Identify which cell holds the provided text, then report its [X, Y] central coordinate. 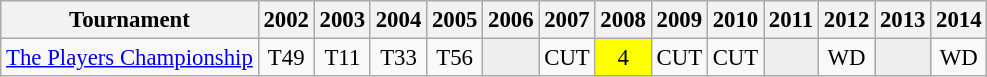
T56 [455, 58]
2014 [959, 20]
2013 [903, 20]
2008 [623, 20]
2002 [286, 20]
2003 [342, 20]
T33 [398, 58]
2005 [455, 20]
Tournament [130, 20]
2007 [567, 20]
2012 [846, 20]
2009 [679, 20]
2011 [792, 20]
The Players Championship [130, 58]
2006 [511, 20]
T49 [286, 58]
4 [623, 58]
T11 [342, 58]
2004 [398, 20]
2010 [735, 20]
